Search for the cell housing the specified text and yield its (X, Y) center coordinate. 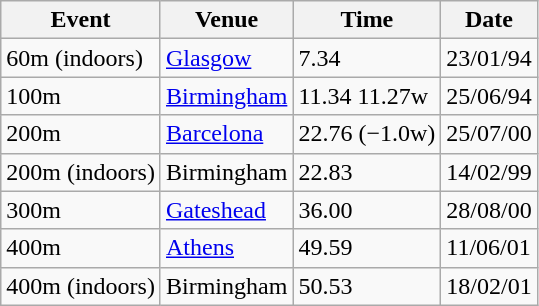
7.34 (367, 58)
Time (367, 20)
22.76 (−1.0w) (367, 134)
400m (81, 248)
49.59 (367, 248)
25/07/00 (489, 134)
28/08/00 (489, 210)
Athens (226, 248)
23/01/94 (489, 58)
50.53 (367, 286)
Date (489, 20)
100m (81, 96)
Glasgow (226, 58)
25/06/94 (489, 96)
11.34 11.27w (367, 96)
200m (indoors) (81, 172)
14/02/99 (489, 172)
22.83 (367, 172)
60m (indoors) (81, 58)
200m (81, 134)
Event (81, 20)
300m (81, 210)
36.00 (367, 210)
Venue (226, 20)
18/02/01 (489, 286)
11/06/01 (489, 248)
Barcelona (226, 134)
Gateshead (226, 210)
400m (indoors) (81, 286)
